Identify which cell holds the provided text, then report its (x, y) central coordinate. 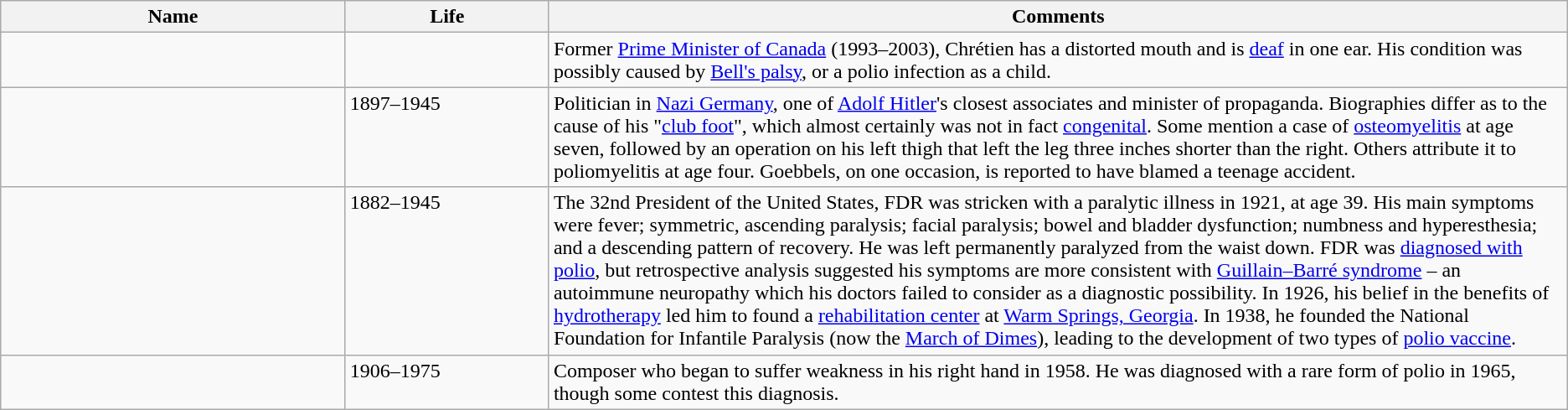
Name (173, 17)
1897–1945 (447, 138)
1882–1945 (447, 271)
1906–1975 (447, 382)
Life (447, 17)
Comments (1058, 17)
